Search for the cell housing the specified text and yield its [x, y] center coordinate. 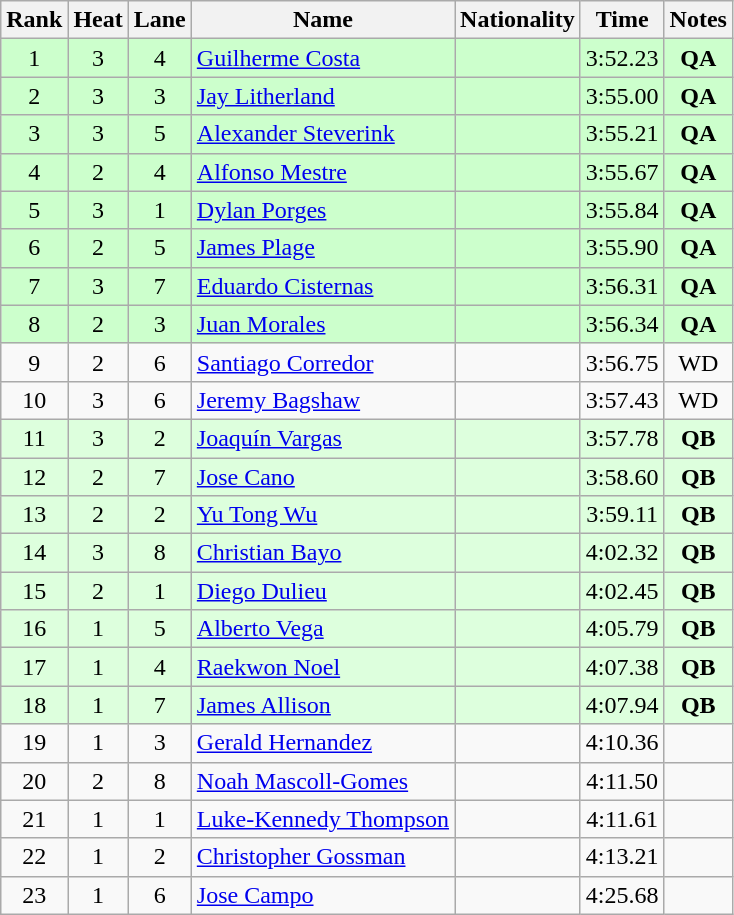
21 [34, 819]
Lane [160, 20]
Luke-Kennedy Thompson [322, 819]
Noah Mascoll-Gomes [322, 781]
11 [34, 438]
4:25.68 [622, 895]
4:07.94 [622, 705]
Eduardo Cisternas [322, 286]
20 [34, 781]
Dylan Porges [322, 210]
Rank [34, 20]
3:56.75 [622, 362]
Jeremy Bagshaw [322, 400]
Nationality [518, 20]
3:59.11 [622, 515]
3:55.67 [622, 172]
3:57.43 [622, 400]
Joaquín Vargas [322, 438]
19 [34, 743]
Yu Tong Wu [322, 515]
4:05.79 [622, 629]
James Allison [322, 705]
Name [322, 20]
9 [34, 362]
Santiago Corredor [322, 362]
23 [34, 895]
12 [34, 477]
Heat [98, 20]
4:11.61 [622, 819]
Jose Campo [322, 895]
3:55.84 [622, 210]
18 [34, 705]
4:11.50 [622, 781]
4:10.36 [622, 743]
Christopher Gossman [322, 857]
Alexander Steverink [322, 134]
3:52.23 [622, 58]
10 [34, 400]
3:55.21 [622, 134]
4:02.32 [622, 553]
Time [622, 20]
Juan Morales [322, 324]
22 [34, 857]
Jay Litherland [322, 96]
3:55.90 [622, 248]
15 [34, 591]
4:02.45 [622, 591]
Alberto Vega [322, 629]
3:56.31 [622, 286]
Christian Bayo [322, 553]
16 [34, 629]
17 [34, 667]
4:13.21 [622, 857]
3:55.00 [622, 96]
4:07.38 [622, 667]
Alfonso Mestre [322, 172]
James Plage [322, 248]
3:58.60 [622, 477]
13 [34, 515]
3:57.78 [622, 438]
Guilherme Costa [322, 58]
Diego Dulieu [322, 591]
Jose Cano [322, 477]
3:56.34 [622, 324]
Notes [698, 20]
Raekwon Noel [322, 667]
14 [34, 553]
Gerald Hernandez [322, 743]
